Identify which cell holds the provided text, then report its [x, y] central coordinate. 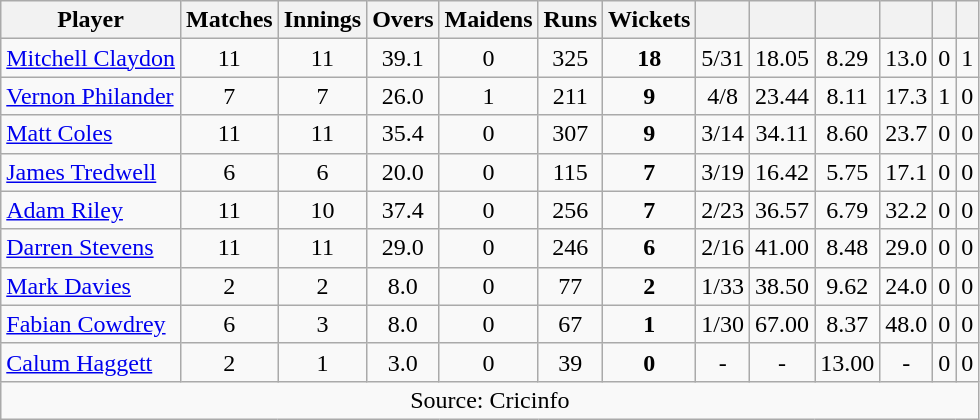
32.2 [906, 210]
20.0 [403, 172]
Fabian Cowdrey [91, 324]
8.11 [848, 96]
256 [570, 210]
246 [570, 248]
13.0 [906, 58]
Matches [229, 20]
26.0 [403, 96]
39.1 [403, 58]
5.75 [848, 172]
3/14 [723, 134]
Calum Haggett [91, 362]
Overs [403, 20]
67.00 [782, 324]
17.3 [906, 96]
10 [322, 210]
2/23 [723, 210]
41.00 [782, 248]
8.29 [848, 58]
4/8 [723, 96]
1/30 [723, 324]
Wickets [650, 20]
1/33 [723, 286]
2/16 [723, 248]
Maidens [488, 20]
Mitchell Claydon [91, 58]
James Tredwell [91, 172]
3 [322, 324]
17.1 [906, 172]
67 [570, 324]
Source: Cricinfo [490, 400]
Mark Davies [91, 286]
39 [570, 362]
18 [650, 58]
38.50 [782, 286]
77 [570, 286]
3.0 [403, 362]
9.62 [848, 286]
36.57 [782, 210]
Player [91, 20]
Darren Stevens [91, 248]
37.4 [403, 210]
18.05 [782, 58]
24.0 [906, 286]
6.79 [848, 210]
8.60 [848, 134]
34.11 [782, 134]
35.4 [403, 134]
Adam Riley [91, 210]
23.44 [782, 96]
115 [570, 172]
307 [570, 134]
325 [570, 58]
211 [570, 96]
Innings [322, 20]
8.37 [848, 324]
23.7 [906, 134]
5/31 [723, 58]
3/19 [723, 172]
Vernon Philander [91, 96]
48.0 [906, 324]
Runs [570, 20]
13.00 [848, 362]
16.42 [782, 172]
Matt Coles [91, 134]
8.48 [848, 248]
